From the cell containing the given text, extract its center point as [X, Y] coordinate. 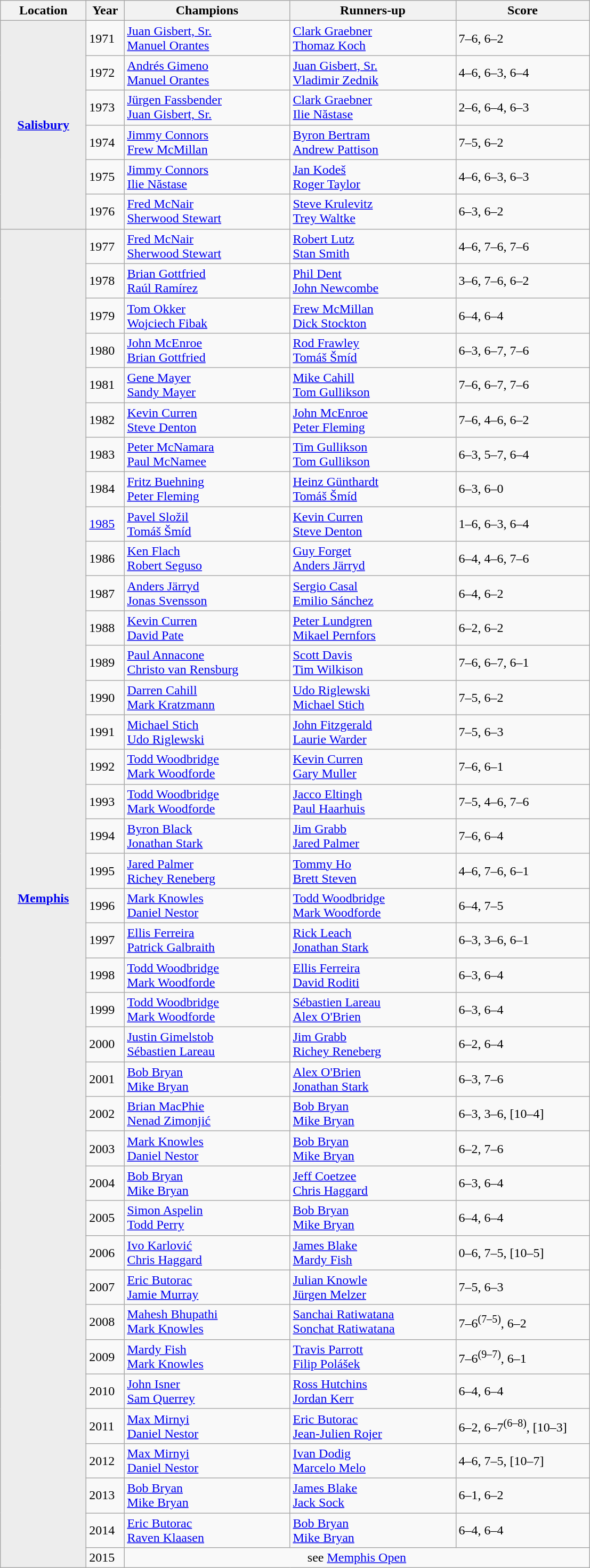
Heinz Günthardt Tomáš Šmíd [373, 490]
Michael Stich Udo Riglewski [207, 732]
1972 [106, 73]
Byron Black Jonathan Stark [207, 836]
6–3, 5–7, 6–4 [522, 454]
6–4, 7–5 [522, 906]
Rod Frawley Tomáš Šmíd [373, 350]
2001 [106, 1079]
1989 [106, 662]
7–6, 6–2 [522, 38]
6–2, 6–4 [522, 1044]
1971 [106, 38]
Ellis Ferreira David Roditi [373, 975]
Tommy Ho Brett Steven [373, 870]
Jan Kodeš Roger Taylor [373, 177]
Eric Butorac Jean-Julien Rojer [373, 1426]
Clark Graebner Ilie Năstase [373, 108]
Tim Gullikson Tom Gullikson [373, 454]
2010 [106, 1391]
Location [44, 11]
1984 [106, 490]
Mardy Fish Mark Knowles [207, 1357]
Runners-up [373, 11]
1975 [106, 177]
7–5, 4–6, 7–6 [522, 801]
Score [522, 11]
Paul Annacone Christo van Rensburg [207, 662]
Eric Butorac Jamie Murray [207, 1287]
Ellis Ferreira Patrick Galbraith [207, 940]
3–6, 7–6, 6–2 [522, 281]
2008 [106, 1322]
Pavel Složil Tomáš Šmíd [207, 524]
7–6(9–7), 6–1 [522, 1357]
2015 [106, 1558]
Clark Graebner Thomaz Koch [373, 38]
Justin Gimelstob Sébastien Lareau [207, 1044]
Andrés Gimeno Manuel Orantes [207, 73]
6–2, 7–6 [522, 1149]
Travis Parrott Filip Polášek [373, 1357]
Champions [207, 11]
7–6, 6–7, 7–6 [522, 385]
1979 [106, 316]
Jared Palmer Richey Reneberg [207, 870]
Guy Forget Anders Järryd [373, 559]
Gene Mayer Sandy Mayer [207, 385]
1983 [106, 454]
1978 [106, 281]
6–3, 6–7, 7–6 [522, 350]
Kevin Curren David Pate [207, 628]
Juan Gisbert, Sr. Manuel Orantes [207, 38]
Sergio Casal Emilio Sánchez [373, 593]
2007 [106, 1287]
1993 [106, 801]
2–6, 6–4, 6–3 [522, 108]
John McEnroe Peter Fleming [373, 419]
6–3, 7–6 [522, 1079]
Peter Lundgren Mikael Pernfors [373, 628]
1982 [106, 419]
see Memphis Open [357, 1558]
6–3, 6–0 [522, 490]
2009 [106, 1357]
2004 [106, 1183]
Juan Gisbert, Sr. Vladimir Zednik [373, 73]
6–4, 6–2 [522, 593]
7–6, 6–7, 6–1 [522, 662]
Mahesh Bhupathi Mark Knowles [207, 1322]
1997 [106, 940]
2006 [106, 1252]
Brian Gottfried Raúl Ramírez [207, 281]
James Blake Jack Sock [373, 1495]
1981 [106, 385]
Sanchai Ratiwatana Sonchat Ratiwatana [373, 1322]
Phil Dent John Newcombe [373, 281]
7–6, 6–4 [522, 836]
4–6, 7–5, [10–7] [522, 1460]
1973 [106, 108]
Frew McMillan Dick Stockton [373, 316]
Udo Riglewski Michael Stich [373, 698]
Byron Bertram Andrew Pattison [373, 142]
1994 [106, 836]
Ivan Dodig Marcelo Melo [373, 1460]
1987 [106, 593]
Darren Cahill Mark Kratzmann [207, 698]
Steve Krulevitz Trey Waltke [373, 211]
Mike Cahill Tom Gullikson [373, 385]
Tom Okker Wojciech Fibak [207, 316]
Alex O'Brien Jonathan Stark [373, 1079]
Scott Davis Tim Wilkison [373, 662]
2003 [106, 1149]
2005 [106, 1218]
Jimmy Connors Frew McMillan [207, 142]
Ken Flach Robert Seguso [207, 559]
0–6, 7–5, [10–5] [522, 1252]
4–6, 6–3, 6–4 [522, 73]
Jim Grabb Jared Palmer [373, 836]
6–3, 6–2 [522, 211]
7–6, 6–1 [522, 767]
Anders Järryd Jonas Svensson [207, 593]
7–6(7–5), 6–2 [522, 1322]
Eric Butorac Raven Klaasen [207, 1530]
Jeff Coetzee Chris Haggard [373, 1183]
1977 [106, 246]
1996 [106, 906]
1998 [106, 975]
2000 [106, 1044]
6–4, 4–6, 7–6 [522, 559]
Ivo Karlović Chris Haggard [207, 1252]
1992 [106, 767]
6–3, 3–6, 6–1 [522, 940]
1980 [106, 350]
1974 [106, 142]
2012 [106, 1460]
Memphis [44, 898]
1986 [106, 559]
2014 [106, 1530]
Brian MacPhie Nenad Zimonjić [207, 1114]
Rick Leach Jonathan Stark [373, 940]
Jim Grabb Richey Reneberg [373, 1044]
6–1, 6–2 [522, 1495]
1999 [106, 1010]
Peter McNamara Paul McNamee [207, 454]
John Isner Sam Querrey [207, 1391]
Sébastien Lareau Alex O'Brien [373, 1010]
2002 [106, 1114]
Kevin Curren Gary Muller [373, 767]
6–2, 6–7(6–8), [10–3] [522, 1426]
Ross Hutchins Jordan Kerr [373, 1391]
1991 [106, 732]
1995 [106, 870]
Jürgen Fassbender Juan Gisbert, Sr. [207, 108]
Salisbury [44, 125]
4–6, 6–3, 6–3 [522, 177]
Jimmy Connors Ilie Năstase [207, 177]
1976 [106, 211]
Simon Aspelin Todd Perry [207, 1218]
1988 [106, 628]
Julian Knowle Jürgen Melzer [373, 1287]
James Blake Mardy Fish [373, 1252]
John McEnroe Brian Gottfried [207, 350]
Year [106, 11]
4–6, 7–6, 7–6 [522, 246]
2013 [106, 1495]
Robert Lutz Stan Smith [373, 246]
John Fitzgerald Laurie Warder [373, 732]
2011 [106, 1426]
1990 [106, 698]
4–6, 7–6, 6–1 [522, 870]
6–3, 3–6, [10–4] [522, 1114]
Fritz Buehning Peter Fleming [207, 490]
6–2, 6–2 [522, 628]
Jacco Eltingh Paul Haarhuis [373, 801]
1985 [106, 524]
7–6, 4–6, 6–2 [522, 419]
1–6, 6–3, 6–4 [522, 524]
